Extract the [X, Y] coordinate from the center of the cell holding the provided text.  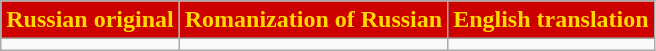
Romanization of Russian [313, 20]
English translation [551, 20]
Russian original [90, 20]
